Scan for the cell matching the given text and deliver its (x, y) coordinate at center. 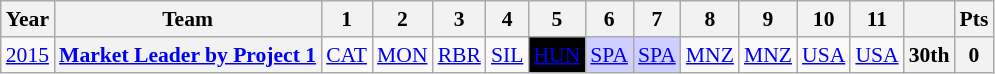
30th (930, 55)
CAT (346, 55)
11 (876, 19)
10 (824, 19)
1 (346, 19)
MON (402, 55)
9 (768, 19)
5 (556, 19)
Year (28, 19)
HUN (556, 55)
Team (188, 19)
7 (657, 19)
3 (460, 19)
6 (609, 19)
4 (508, 19)
0 (974, 55)
RBR (460, 55)
SIL (508, 55)
Pts (974, 19)
2015 (28, 55)
2 (402, 19)
8 (710, 19)
Market Leader by Project 1 (188, 55)
